Detect which cell encompasses the target text, then output its [X, Y] center coordinate. 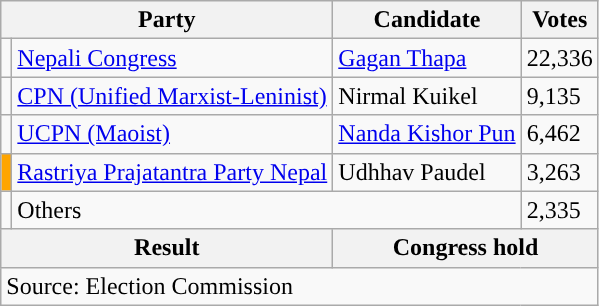
CPN (Unified Marxist-Leninist) [172, 96]
Udhhav Paudel [427, 172]
Nirmal Kuikel [427, 96]
Party [167, 20]
6,462 [560, 134]
Congress hold [466, 248]
Others [266, 210]
Candidate [427, 20]
Result [167, 248]
Nanda Kishor Pun [427, 134]
2,335 [560, 210]
Rastriya Prajatantra Party Nepal [172, 172]
9,135 [560, 96]
Source: Election Commission [300, 286]
22,336 [560, 58]
3,263 [560, 172]
Votes [560, 20]
UCPN (Maoist) [172, 134]
Gagan Thapa [427, 58]
Nepali Congress [172, 58]
